Return the [x, y] coordinate for the center point of the cell that contains the specified text.  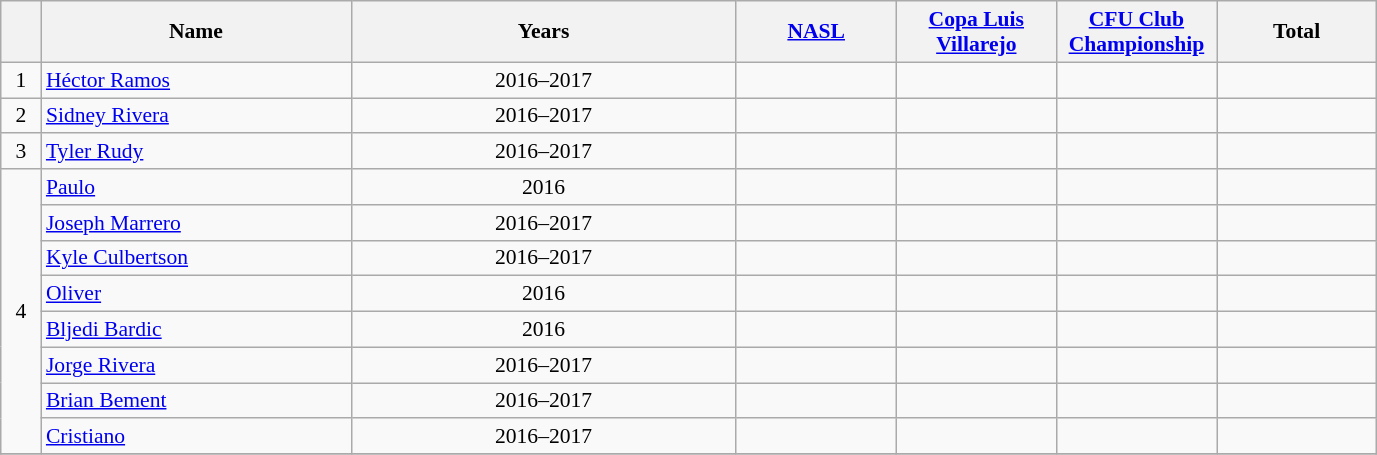
Paulo [196, 187]
Name [196, 32]
Bljedi Bardic [196, 330]
Total [1296, 32]
Joseph Marrero [196, 223]
4 [21, 312]
Cristiano [196, 437]
Sidney Rivera [196, 116]
Brian Bement [196, 401]
Héctor Ramos [196, 80]
Copa Luis Villarejo [976, 32]
Years [544, 32]
1 [21, 80]
NASL [816, 32]
Kyle Culbertson [196, 258]
Tyler Rudy [196, 152]
2 [21, 116]
3 [21, 152]
Jorge Rivera [196, 365]
Oliver [196, 294]
CFU Club Championship [1136, 32]
